From the cell containing the given text, extract its center point as [X, Y] coordinate. 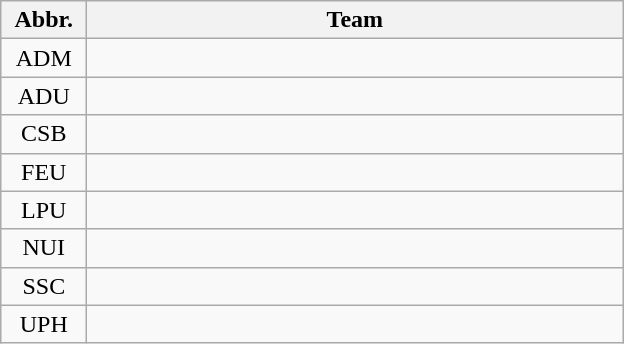
Team [355, 20]
CSB [44, 134]
ADM [44, 58]
UPH [44, 324]
LPU [44, 210]
ADU [44, 96]
NUI [44, 248]
Abbr. [44, 20]
FEU [44, 172]
SSC [44, 286]
